Locate the cell with the specified text and output its (X, Y) center coordinate. 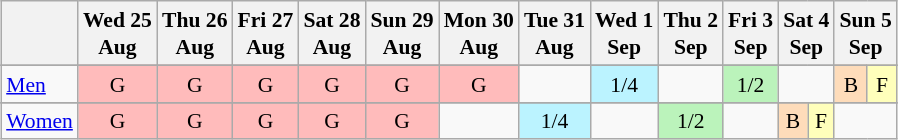
Women (40, 120)
Men (40, 84)
Fri 3Sep (750, 33)
Sat 28Aug (332, 33)
Tue 31Aug (554, 33)
Sat 4Sep (806, 33)
Sun 29Aug (402, 33)
Sun 5Sep (865, 33)
Fri 27Aug (266, 33)
Mon 30Aug (479, 33)
Thu 26Aug (195, 33)
Wed 1Sep (624, 33)
Wed 25Aug (118, 33)
Thu 2Sep (690, 33)
